Return the [X, Y] coordinate for the center point of the cell that contains the specified text.  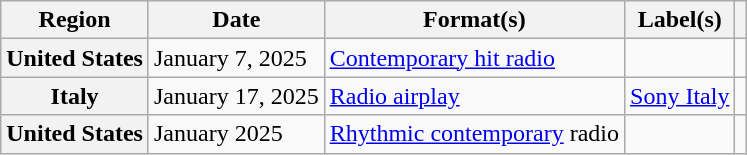
Sony Italy [680, 96]
January 2025 [236, 134]
Radio airplay [474, 96]
Date [236, 20]
Rhythmic contemporary radio [474, 134]
Contemporary hit radio [474, 58]
January 7, 2025 [236, 58]
Format(s) [474, 20]
Region [75, 20]
Label(s) [680, 20]
January 17, 2025 [236, 96]
Italy [75, 96]
